Locate the cell with the specified text and output its [x, y] center coordinate. 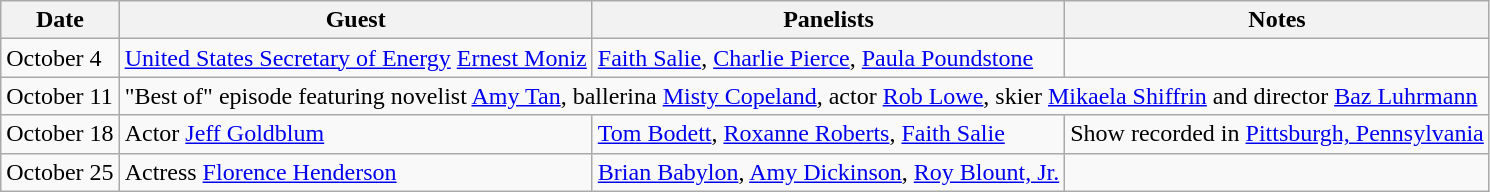
Actor Jeff Goldblum [356, 134]
October 11 [60, 96]
Guest [356, 20]
Tom Bodett, Roxanne Roberts, Faith Salie [828, 134]
Panelists [828, 20]
October 18 [60, 134]
Brian Babylon, Amy Dickinson, Roy Blount, Jr. [828, 172]
Notes [1278, 20]
October 25 [60, 172]
Faith Salie, Charlie Pierce, Paula Poundstone [828, 58]
Actress Florence Henderson [356, 172]
Date [60, 20]
October 4 [60, 58]
United States Secretary of Energy Ernest Moniz [356, 58]
"Best of" episode featuring novelist Amy Tan, ballerina Misty Copeland, actor Rob Lowe, skier Mikaela Shiffrin and director Baz Luhrmann [804, 96]
Show recorded in Pittsburgh, Pennsylvania [1278, 134]
